Return (X, Y) of the center of cell containing provided text 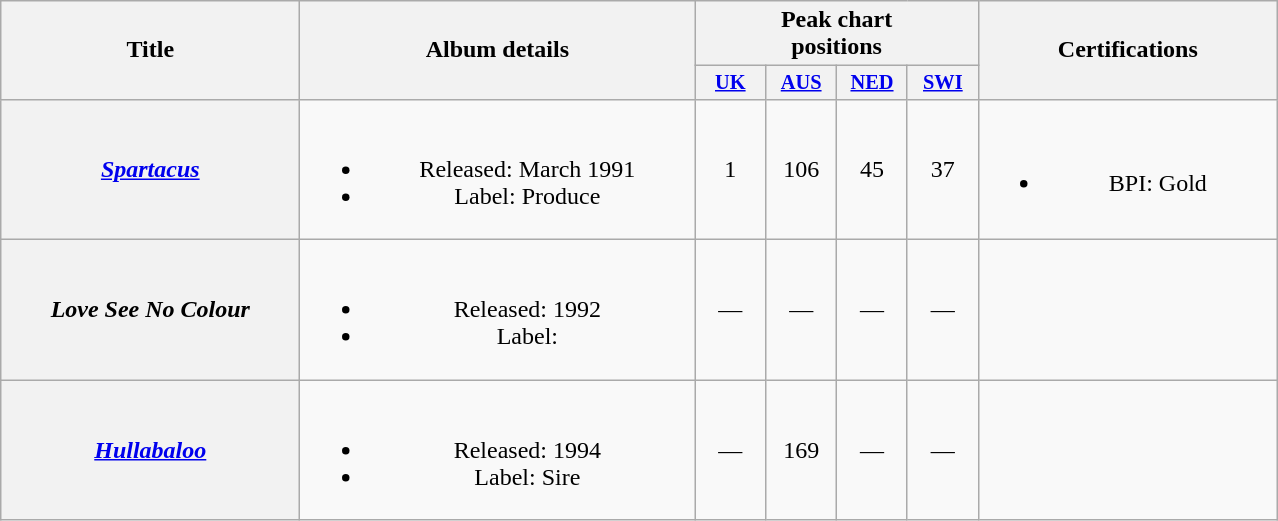
NED (872, 83)
Certifications (1128, 50)
37 (942, 169)
Peak chartpositions (836, 34)
Released: March 1991Label: Produce (498, 169)
Released: 1992Label: (498, 310)
1 (730, 169)
UK (730, 83)
169 (802, 450)
AUS (802, 83)
SWI (942, 83)
Love See No Colour (150, 310)
Title (150, 50)
Hullabaloo (150, 450)
45 (872, 169)
106 (802, 169)
Spartacus (150, 169)
BPI: Gold (1128, 169)
Released: 1994Label: Sire (498, 450)
Album details (498, 50)
